Determine the (X, Y) coordinate at the center of the cell enclosing the given text.  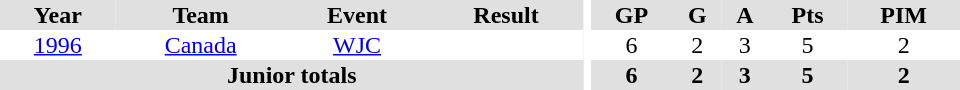
PIM (904, 15)
Junior totals (292, 75)
Pts (808, 15)
A (745, 15)
WJC (358, 45)
Event (358, 15)
Canada (201, 45)
Year (58, 15)
G (698, 15)
1996 (58, 45)
Result (506, 15)
GP (631, 15)
Team (201, 15)
